Return [x, y] of the center of cell containing provided text 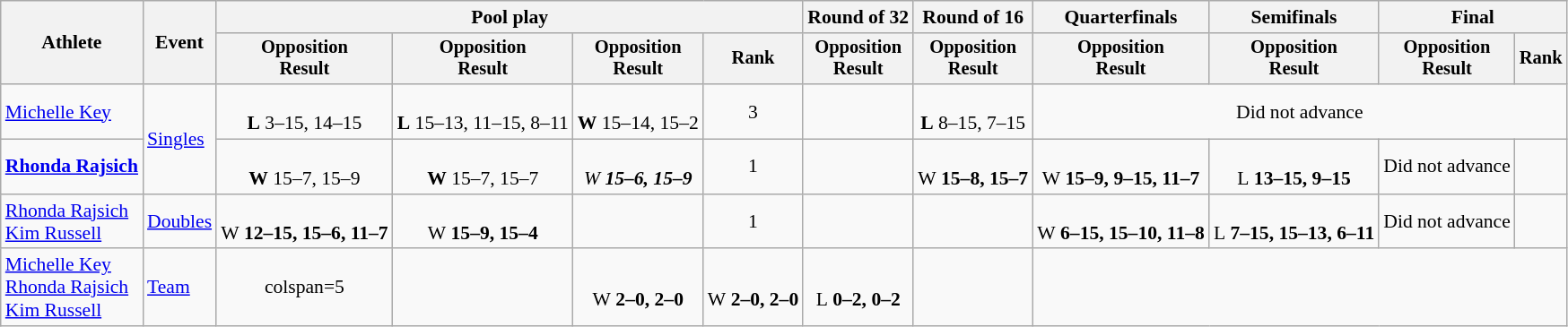
Pool play [510, 17]
Team [179, 288]
3 [754, 111]
Michelle Key [72, 111]
Rhonda RajsichKim Russell [72, 222]
Rhonda Rajsich [72, 167]
W 15–9, 9–15, 11–7 [1121, 167]
L 13–15, 9–15 [1294, 167]
Event [179, 43]
Round of 16 [972, 17]
W 15–8, 15–7 [972, 167]
W 15–7, 15–9 [305, 167]
W 15–14, 15–2 [639, 111]
Singles [179, 139]
Michelle KeyRhonda RajsichKim Russell [72, 288]
Doubles [179, 222]
L 3–15, 14–15 [305, 111]
W 12–15, 15–6, 11–7 [305, 222]
L 15–13, 11–15, 8–11 [483, 111]
Athlete [72, 43]
L 0–2, 0–2 [858, 288]
Semifinals [1294, 17]
Final [1473, 17]
W 6–15, 15–10, 11–8 [1121, 222]
Quarterfinals [1121, 17]
Round of 32 [858, 17]
L 7–15, 15–13, 6–11 [1294, 222]
colspan=5 [305, 288]
L 8–15, 7–15 [972, 111]
W 15–7, 15–7 [483, 167]
W 15–6, 15–9 [639, 167]
W 15–9, 15–4 [483, 222]
